For the text-containing cell, return its midpoint in (x, y) coordinate format. 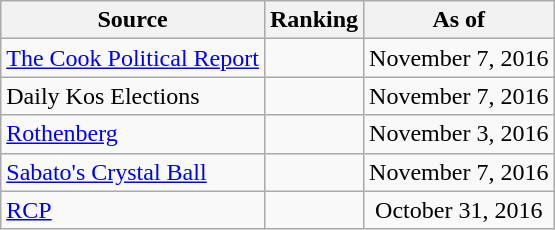
As of (459, 20)
Ranking (314, 20)
The Cook Political Report (133, 58)
Rothenberg (133, 134)
Daily Kos Elections (133, 96)
Source (133, 20)
Sabato's Crystal Ball (133, 172)
October 31, 2016 (459, 210)
RCP (133, 210)
November 3, 2016 (459, 134)
